From the cell containing the given text, extract its center point as (X, Y) coordinate. 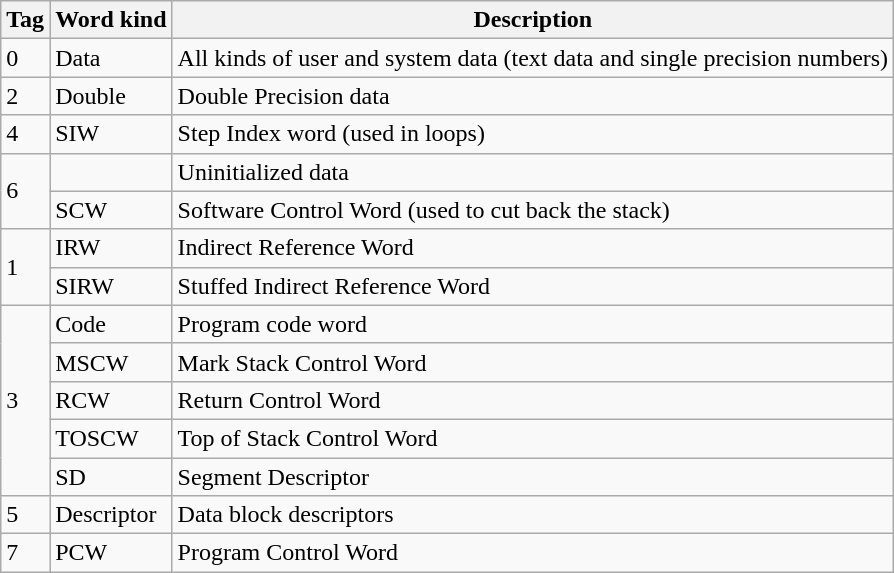
2 (26, 96)
Double (111, 96)
IRW (111, 248)
0 (26, 58)
SCW (111, 210)
All kinds of user and system data (text data and single precision numbers) (533, 58)
RCW (111, 400)
Program code word (533, 324)
Word kind (111, 20)
Data (111, 58)
1 (26, 267)
4 (26, 134)
Data block descriptors (533, 515)
Indirect Reference Word (533, 248)
Top of Stack Control Word (533, 438)
MSCW (111, 362)
Tag (26, 20)
PCW (111, 553)
6 (26, 191)
SD (111, 477)
SIRW (111, 286)
SIW (111, 134)
Double Precision data (533, 96)
5 (26, 515)
TOSCW (111, 438)
Mark Stack Control Word (533, 362)
Software Control Word (used to cut back the stack) (533, 210)
Return Control Word (533, 400)
Stuffed Indirect Reference Word (533, 286)
Description (533, 20)
Program Control Word (533, 553)
7 (26, 553)
Code (111, 324)
Descriptor (111, 515)
Segment Descriptor (533, 477)
Uninitialized data (533, 172)
Step Index word (used in loops) (533, 134)
3 (26, 400)
